Extract the [x, y] coordinate from the center of the cell holding the provided text.  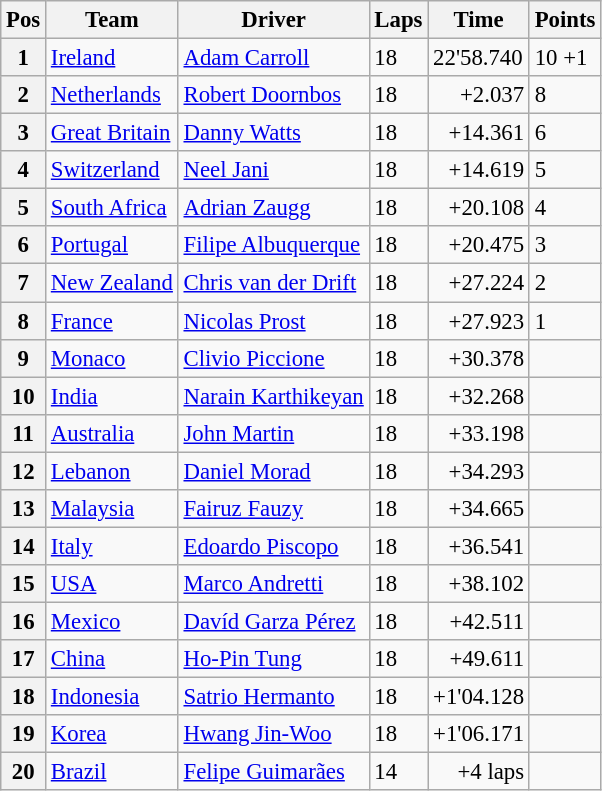
Great Britain [112, 133]
Chris van der Drift [274, 283]
Team [112, 20]
13 [24, 509]
+1'06.171 [479, 734]
Marco Andretti [274, 584]
Mexico [112, 621]
15 [24, 584]
Nicolas Prost [274, 321]
Satrio Hermanto [274, 697]
+20.475 [479, 245]
+34.293 [479, 471]
Australia [112, 433]
+30.378 [479, 358]
Daniel Morad [274, 471]
10 +1 [564, 58]
Ho-Pin Tung [274, 659]
Malaysia [112, 509]
+42.511 [479, 621]
Italy [112, 546]
John Martin [274, 433]
New Zealand [112, 283]
22'58.740 [479, 58]
+2.037 [479, 95]
Time [479, 20]
Felipe Guimarães [274, 772]
+49.611 [479, 659]
11 [24, 433]
Driver [274, 20]
South Africa [112, 208]
16 [24, 621]
Points [564, 20]
7 [24, 283]
+34.665 [479, 509]
Fairuz Fauzy [274, 509]
Netherlands [112, 95]
Monaco [112, 358]
India [112, 396]
Davíd Garza Pérez [274, 621]
+14.361 [479, 133]
Edoardo Piscopo [274, 546]
Indonesia [112, 697]
+4 laps [479, 772]
Robert Doornbos [274, 95]
Ireland [112, 58]
+32.268 [479, 396]
USA [112, 584]
+14.619 [479, 170]
20 [24, 772]
Danny Watts [274, 133]
9 [24, 358]
Filipe Albuquerque [274, 245]
China [112, 659]
Adam Carroll [274, 58]
+20.108 [479, 208]
Narain Karthikeyan [274, 396]
10 [24, 396]
Clivio Piccione [274, 358]
France [112, 321]
+36.541 [479, 546]
Neel Jani [274, 170]
+33.198 [479, 433]
+1'04.128 [479, 697]
Korea [112, 734]
12 [24, 471]
17 [24, 659]
19 [24, 734]
+27.224 [479, 283]
Switzerland [112, 170]
+27.923 [479, 321]
Pos [24, 20]
Laps [398, 20]
Adrian Zaugg [274, 208]
+38.102 [479, 584]
Brazil [112, 772]
Hwang Jin-Woo [274, 734]
Portugal [112, 245]
Lebanon [112, 471]
